Provide the (x, y) coordinate of the cell's center where the given text is located.  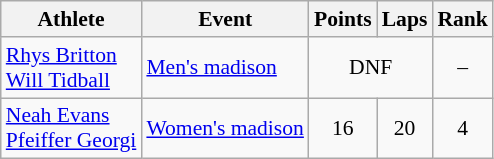
4 (462, 128)
Neah EvansPfeiffer Georgi (72, 128)
Points (343, 19)
Athlete (72, 19)
Laps (405, 19)
Men's madison (225, 68)
Women's madison (225, 128)
DNF (370, 68)
Event (225, 19)
16 (343, 128)
20 (405, 128)
Rhys BrittonWill Tidball (72, 68)
– (462, 68)
Rank (462, 19)
